Pinpoint the cell where the given text exists, returning its [x, y] midpoint coordinate. 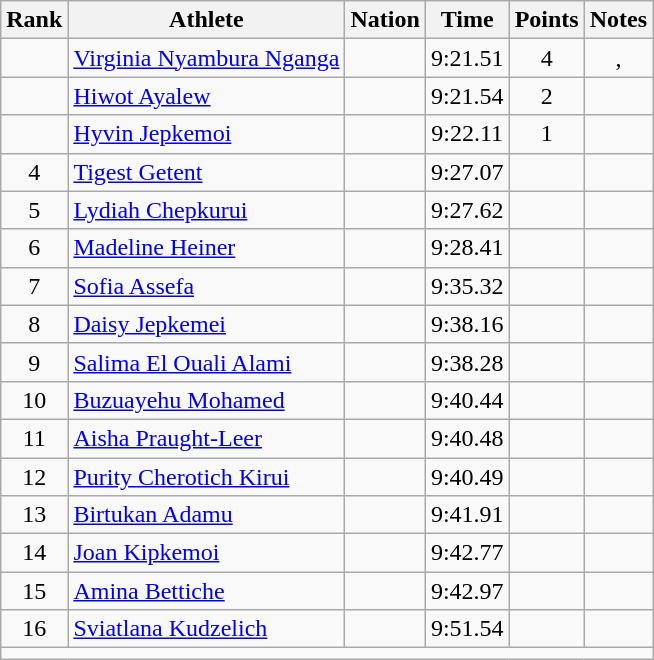
Virginia Nyambura Nganga [206, 58]
9:42.77 [467, 553]
Nation [385, 20]
15 [34, 591]
Amina Bettiche [206, 591]
Aisha Praught-Leer [206, 438]
Joan Kipkemoi [206, 553]
Points [546, 20]
Daisy Jepkemei [206, 324]
Time [467, 20]
9:35.32 [467, 286]
7 [34, 286]
9:27.62 [467, 210]
9:38.28 [467, 362]
11 [34, 438]
9:51.54 [467, 629]
Hiwot Ayalew [206, 96]
Rank [34, 20]
2 [546, 96]
Lydiah Chepkurui [206, 210]
Sviatlana Kudzelich [206, 629]
Athlete [206, 20]
9:21.51 [467, 58]
Buzuayehu Mohamed [206, 400]
5 [34, 210]
9:40.48 [467, 438]
Notes [618, 20]
, [618, 58]
Purity Cherotich Kirui [206, 477]
9:40.49 [467, 477]
Salima El Ouali Alami [206, 362]
Birtukan Adamu [206, 515]
8 [34, 324]
12 [34, 477]
14 [34, 553]
9:42.97 [467, 591]
9:40.44 [467, 400]
9:38.16 [467, 324]
9:21.54 [467, 96]
6 [34, 248]
Tigest Getent [206, 172]
9:22.11 [467, 134]
16 [34, 629]
Sofia Assefa [206, 286]
13 [34, 515]
9 [34, 362]
Hyvin Jepkemoi [206, 134]
1 [546, 134]
Madeline Heiner [206, 248]
9:28.41 [467, 248]
10 [34, 400]
9:41.91 [467, 515]
9:27.07 [467, 172]
